Find where the given text appears and provide that cell's center as (X, Y) coordinate. 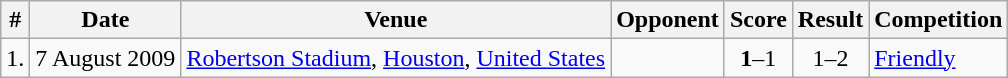
Robertson Stadium, Houston, United States (396, 58)
Friendly (938, 58)
1–1 (758, 58)
1. (16, 58)
Opponent (668, 20)
Competition (938, 20)
Venue (396, 20)
Date (106, 20)
7 August 2009 (106, 58)
Score (758, 20)
Result (830, 20)
1–2 (830, 58)
# (16, 20)
